Locate the cell with the specified text and output its (x, y) center coordinate. 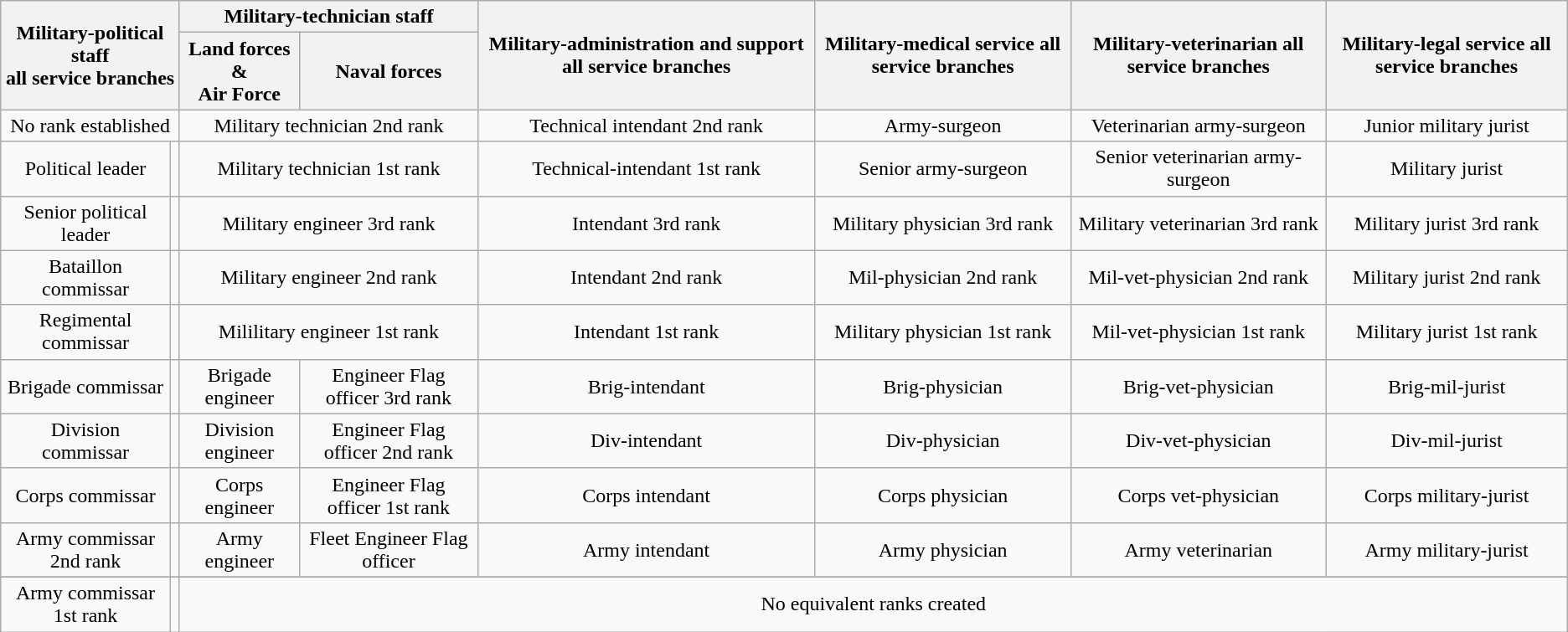
Regimental commissar (85, 331)
Military-administration and support all service branches (647, 55)
Div-intendant (647, 440)
Political leader (85, 169)
Military physician 3rd rank (943, 223)
Div-vet-physician (1199, 440)
Div-physician (943, 440)
Naval forces (389, 71)
Military jurist (1447, 169)
Intendant 1st rank (647, 331)
Engineer Flag officer 1st rank (389, 496)
Intendant 2nd rank (647, 278)
Military jurist 2nd rank (1447, 278)
Senior political leader (85, 223)
Mililitary engineer 1st rank (328, 331)
Military engineer 2nd rank (328, 278)
Army intendant (647, 549)
Military physician 1st rank (943, 331)
Military-veterinarian all service branches (1199, 55)
Military-legal service all service branches (1447, 55)
Military jurist 3rd rank (1447, 223)
Military-technician staff (328, 17)
No equivalent ranks created (873, 604)
Senior army-surgeon (943, 169)
Military veterinarian 3rd rank (1199, 223)
Engineer Flag officer 3rd rank (389, 387)
Army commissar 1st rank (85, 604)
Technical-intendant 1st rank (647, 169)
Corps intendant (647, 496)
Junior military jurist (1447, 126)
Military technician 1st rank (328, 169)
Veterinarian army-surgeon (1199, 126)
Technical intendant 2nd rank (647, 126)
Army commissar 2nd rank (85, 549)
Division commissar (85, 440)
Brig-mil-jurist (1447, 387)
Corps engineer (240, 496)
Military technician 2nd rank (328, 126)
Military-political staffall service branches (90, 55)
Div-mil-jurist (1447, 440)
Senior veterinarian army-surgeon (1199, 169)
Army engineer (240, 549)
Army-surgeon (943, 126)
Military jurist 1st rank (1447, 331)
Corps vet-physician (1199, 496)
Mil-physician 2nd rank (943, 278)
Land forces &Air Force (240, 71)
Brig-intendant (647, 387)
Brig-vet-physician (1199, 387)
Military engineer 3rd rank (328, 223)
Mil-vet-physician 2nd rank (1199, 278)
Army military-jurist (1447, 549)
Division engineer (240, 440)
Army physician (943, 549)
Engineer Flag officer 2nd rank (389, 440)
Mil-vet-physician 1st rank (1199, 331)
Corps military-jurist (1447, 496)
Corps commissar (85, 496)
Corps physician (943, 496)
Brigade engineer (240, 387)
Fleet Engineer Flag officer (389, 549)
Army veterinarian (1199, 549)
Brig-physician (943, 387)
Brigade commissar (85, 387)
Military-medical service all service branches (943, 55)
Bataillon commissar (85, 278)
Intendant 3rd rank (647, 223)
No rank established (90, 126)
